Return [x, y] of the center of cell containing provided text 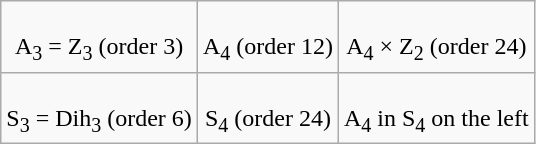
S4 (order 24) [268, 108]
A4 in S4 on the left [436, 108]
A3 = Z3 (order 3) [100, 36]
A4 (order 12) [268, 36]
S3 = Dih3 (order 6) [100, 108]
A4 × Z2 (order 24) [436, 36]
